For the text-containing cell, return its midpoint in (x, y) coordinate format. 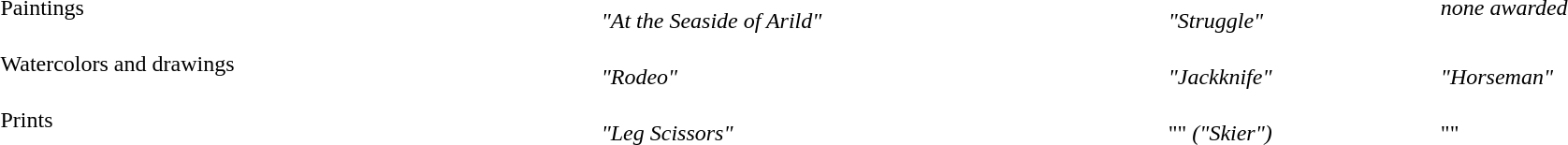
"Jackknife" (1301, 64)
"Rodeo" (881, 64)
